Identify which cell holds the provided text, then report its [x, y] central coordinate. 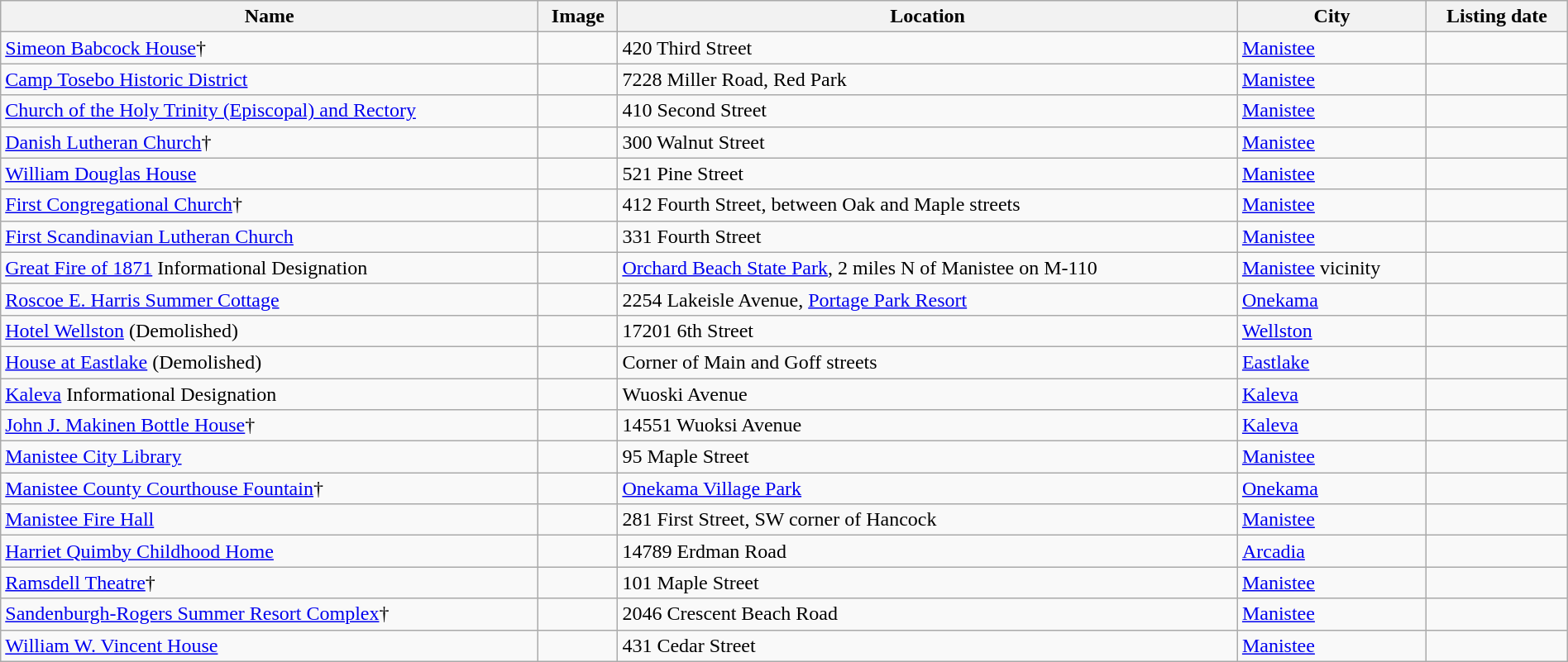
Arcadia [1331, 551]
Listing date [1497, 17]
2046 Crescent Beach Road [928, 614]
City [1331, 17]
95 Maple Street [928, 457]
Harriet Quimby Childhood Home [270, 551]
101 Maple Street [928, 583]
Wellston [1331, 331]
House at Eastlake (Demolished) [270, 362]
Name [270, 17]
First Scandinavian Lutheran Church [270, 236]
Manistee County Courthouse Fountain† [270, 488]
Eastlake [1331, 362]
Kaleva Informational Designation [270, 394]
Onekama Village Park [928, 488]
John J. Makinen Bottle House† [270, 426]
Camp Tosebo Historic District [270, 79]
Great Fire of 1871 Informational Designation [270, 268]
Corner of Main and Goff streets [928, 362]
14789 Erdman Road [928, 551]
Sandenburgh-Rogers Summer Resort Complex† [270, 614]
Manistee Fire Hall [270, 520]
First Congregational Church† [270, 205]
300 Walnut Street [928, 142]
281 First Street, SW corner of Hancock [928, 520]
Orchard Beach State Park, 2 miles N of Manistee on M-110 [928, 268]
Danish Lutheran Church† [270, 142]
Church of the Holy Trinity (Episcopal) and Rectory [270, 111]
Ramsdell Theatre† [270, 583]
331 Fourth Street [928, 236]
Wuoski Avenue [928, 394]
14551 Wuoksi Avenue [928, 426]
Manistee City Library [270, 457]
2254 Lakeisle Avenue, Portage Park Resort [928, 299]
521 Pine Street [928, 174]
Roscoe E. Harris Summer Cottage [270, 299]
William W. Vincent House [270, 645]
431 Cedar Street [928, 645]
7228 Miller Road, Red Park [928, 79]
Image [578, 17]
Simeon Babcock House† [270, 48]
Location [928, 17]
410 Second Street [928, 111]
Manistee vicinity [1331, 268]
420 Third Street [928, 48]
Hotel Wellston (Demolished) [270, 331]
412 Fourth Street, between Oak and Maple streets [928, 205]
William Douglas House [270, 174]
17201 6th Street [928, 331]
